Find where the given text appears and provide that cell's center as [X, Y] coordinate. 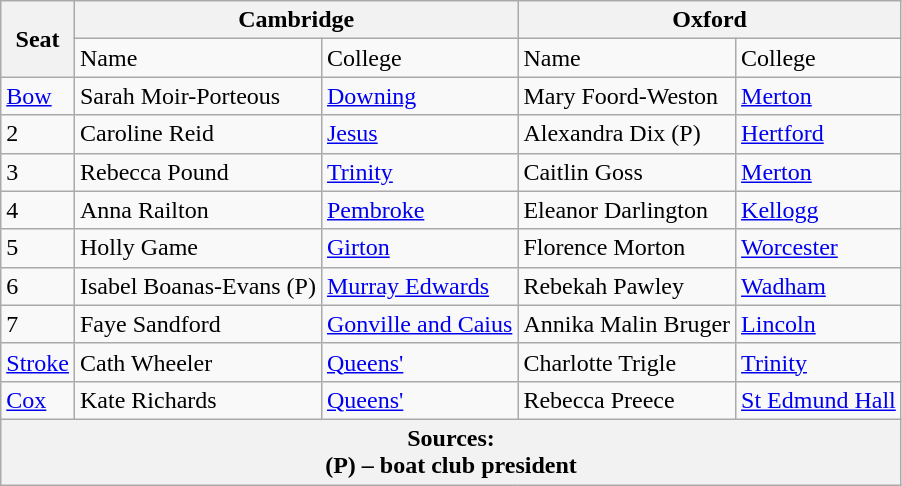
Caroline Reid [198, 134]
7 [38, 324]
4 [38, 210]
Rebekah Pawley [627, 286]
Caitlin Goss [627, 172]
Cambridge [296, 20]
Pembroke [419, 210]
Isabel Boanas-Evans (P) [198, 286]
St Edmund Hall [819, 400]
Kate Richards [198, 400]
Annika Malin Bruger [627, 324]
Cath Wheeler [198, 362]
Rebecca Preece [627, 400]
Bow [38, 96]
Wadham [819, 286]
3 [38, 172]
Anna Railton [198, 210]
Oxford [710, 20]
Eleanor Darlington [627, 210]
Seat [38, 39]
Jesus [419, 134]
Sources:(P) – boat club president [452, 452]
Alexandra Dix (P) [627, 134]
Gonville and Caius [419, 324]
Worcester [819, 248]
Lincoln [819, 324]
Stroke [38, 362]
Hertford [819, 134]
5 [38, 248]
Faye Sandford [198, 324]
Florence Morton [627, 248]
Sarah Moir-Porteous [198, 96]
Kellogg [819, 210]
Downing [419, 96]
Murray Edwards [419, 286]
Rebecca Pound [198, 172]
Girton [419, 248]
Holly Game [198, 248]
Cox [38, 400]
Charlotte Trigle [627, 362]
6 [38, 286]
2 [38, 134]
Mary Foord-Weston [627, 96]
